From the cell containing the given text, extract its center point as (X, Y) coordinate. 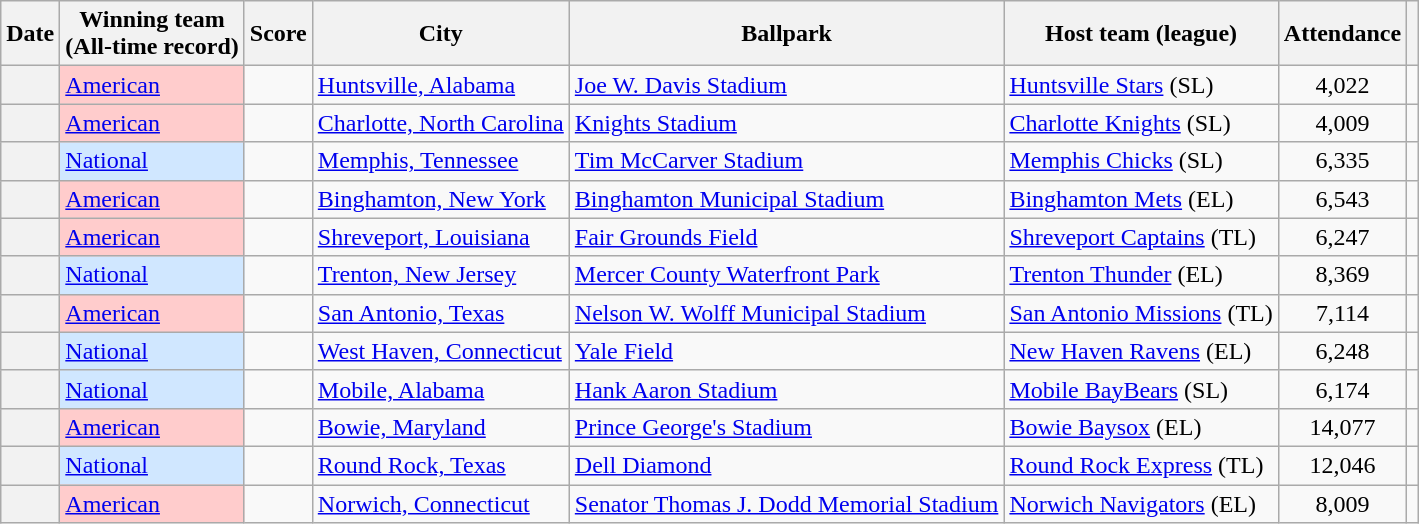
Binghamton Municipal Stadium (786, 199)
Shreveport, Louisiana (440, 237)
Trenton Thunder (EL) (1141, 275)
Yale Field (786, 351)
Tim McCarver Stadium (786, 161)
12,046 (1342, 465)
6,248 (1342, 351)
6,335 (1342, 161)
Bowie, Maryland (440, 427)
Joe W. Davis Stadium (786, 85)
Charlotte Knights (SL) (1141, 123)
Norwich Navigators (EL) (1141, 503)
6,543 (1342, 199)
Charlotte, North Carolina (440, 123)
6,247 (1342, 237)
San Antonio, Texas (440, 313)
Hank Aaron Stadium (786, 389)
Binghamton, New York (440, 199)
Nelson W. Wolff Municipal Stadium (786, 313)
Attendance (1342, 34)
8,009 (1342, 503)
7,114 (1342, 313)
Mobile BayBears (SL) (1141, 389)
Fair Grounds Field (786, 237)
City (440, 34)
Huntsville Stars (SL) (1141, 85)
Round Rock, Texas (440, 465)
Trenton, New Jersey (440, 275)
San Antonio Missions (TL) (1141, 313)
Bowie Baysox (EL) (1141, 427)
Huntsville, Alabama (440, 85)
Winning team(All-time record) (152, 34)
Mercer County Waterfront Park (786, 275)
Dell Diamond (786, 465)
Ballpark (786, 34)
Senator Thomas J. Dodd Memorial Stadium (786, 503)
Shreveport Captains (TL) (1141, 237)
Binghamton Mets (EL) (1141, 199)
Mobile, Alabama (440, 389)
Knights Stadium (786, 123)
Date (30, 34)
8,369 (1342, 275)
Norwich, Connecticut (440, 503)
4,009 (1342, 123)
4,022 (1342, 85)
Memphis, Tennessee (440, 161)
14,077 (1342, 427)
New Haven Ravens (EL) (1141, 351)
Score (278, 34)
Round Rock Express (TL) (1141, 465)
Prince George's Stadium (786, 427)
Memphis Chicks (SL) (1141, 161)
6,174 (1342, 389)
Host team (league) (1141, 34)
West Haven, Connecticut (440, 351)
